Search for the cell housing the specified text and yield its (X, Y) center coordinate. 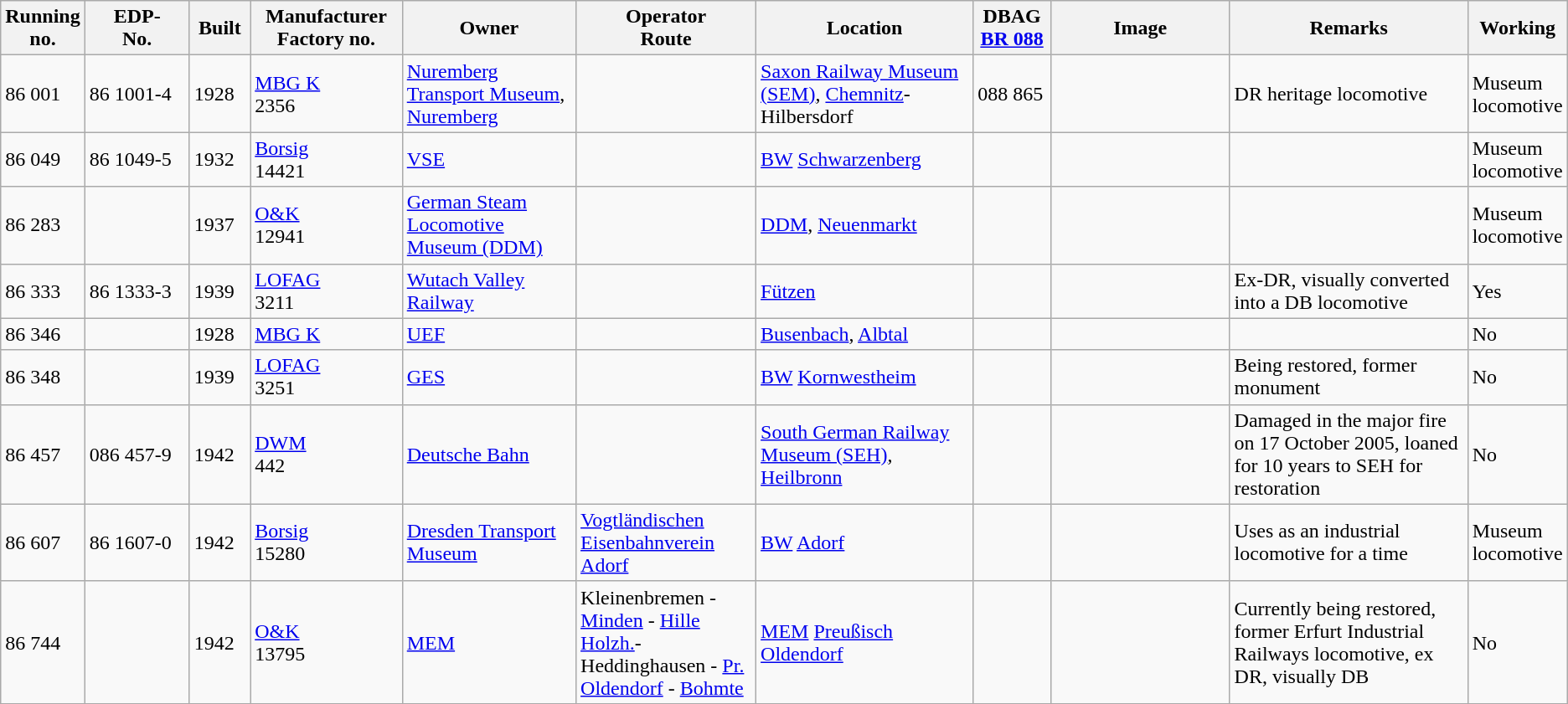
UEF (489, 334)
BW Schwarzenberg (864, 159)
Being restored, former monument (1349, 377)
BW Adorf (864, 542)
GES (489, 377)
Nuremberg Transport Museum, Nuremberg (489, 94)
DR heritage locomotive (1349, 94)
86 1001-4 (137, 94)
VSE (489, 159)
Vogtländischen Eisenbahnverein Adorf (667, 542)
Currently being restored, former Erfurt Industrial Railways locomotive, ex DR, visually DB (1349, 642)
LOFAG3251 (327, 377)
86 333 (43, 291)
Borsig15280 (327, 542)
Owner (489, 28)
OperatorRoute (667, 28)
O&K13795 (327, 642)
Working (1518, 28)
DBAGBR 088 (1012, 28)
O&K12941 (327, 225)
South German Railway Museum (SEH), Heilbronn (864, 454)
Damaged in the major fire on 17 October 2005, loaned for 10 years to SEH for restoration (1349, 454)
EDP-No. (137, 28)
Remarks (1349, 28)
Busenbach, Albtal (864, 334)
Yes (1518, 291)
Built (219, 28)
Kleinenbremen - Minden - Hille Holzh.-Heddinghausen - Pr. Oldendorf - Bohmte (667, 642)
MEM (489, 642)
86 744 (43, 642)
Image (1140, 28)
Location (864, 28)
Ex-DR, visually converted into a DB locomotive (1349, 291)
Borsig14421 (327, 159)
BW Kornwestheim (864, 377)
1932 (219, 159)
86 457 (43, 454)
86 1333-3 (137, 291)
MBG K2356 (327, 94)
86 1049-5 (137, 159)
Saxon Railway Museum (SEM), Chemnitz-Hilbersdorf (864, 94)
ManufacturerFactory no. (327, 28)
86 283 (43, 225)
Dresden Transport Museum (489, 542)
Uses as an industrial locomotive for a time (1349, 542)
86 001 (43, 94)
Runningno. (43, 28)
86 607 (43, 542)
Wutach Valley Railway (489, 291)
LOFAG3211 (327, 291)
1937 (219, 225)
DDM, Neuenmarkt (864, 225)
086 457-9 (137, 454)
86 348 (43, 377)
86 346 (43, 334)
German Steam Locomotive Museum (DDM) (489, 225)
Fützen (864, 291)
MBG K (327, 334)
Deutsche Bahn (489, 454)
DWM442 (327, 454)
MEM Preußisch Oldendorf (864, 642)
86 049 (43, 159)
86 1607-0 (137, 542)
088 865 (1012, 94)
